Return the (x, y) coordinate for the center point of the cell that contains the specified text.  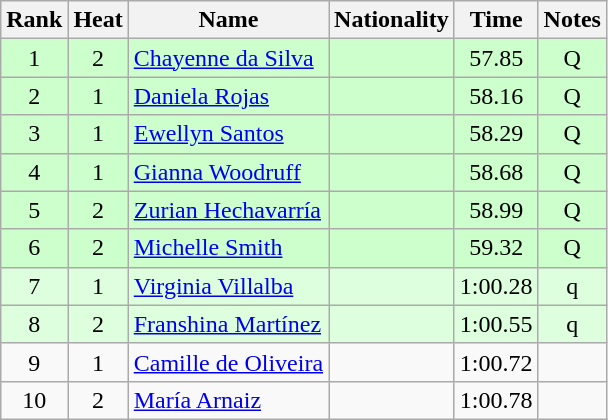
57.85 (496, 58)
Virginia Villalba (228, 286)
58.99 (496, 210)
Heat (98, 20)
Ewellyn Santos (228, 134)
8 (34, 324)
Rank (34, 20)
Time (496, 20)
58.29 (496, 134)
10 (34, 400)
Notes (572, 20)
María Arnaiz (228, 400)
Michelle Smith (228, 248)
1:00.72 (496, 362)
Daniela Rojas (228, 96)
Chayenne da Silva (228, 58)
58.16 (496, 96)
7 (34, 286)
Camille de Oliveira (228, 362)
6 (34, 248)
Franshina Martínez (228, 324)
Name (228, 20)
5 (34, 210)
58.68 (496, 172)
1:00.78 (496, 400)
9 (34, 362)
Gianna Woodruff (228, 172)
59.32 (496, 248)
1:00.28 (496, 286)
Nationality (392, 20)
4 (34, 172)
1:00.55 (496, 324)
Zurian Hechavarría (228, 210)
3 (34, 134)
